Return (X, Y) of the center of cell containing provided text 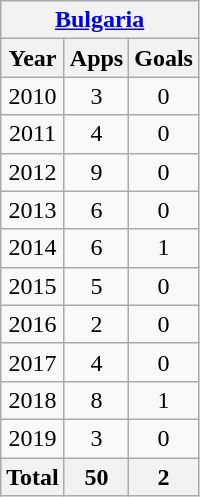
2014 (33, 248)
2013 (33, 210)
2012 (33, 172)
2017 (33, 362)
Apps (96, 58)
2015 (33, 286)
Total (33, 477)
2016 (33, 324)
2010 (33, 96)
2019 (33, 438)
5 (96, 286)
2011 (33, 134)
50 (96, 477)
9 (96, 172)
Year (33, 58)
Bulgaria (100, 20)
2018 (33, 400)
8 (96, 400)
Goals (164, 58)
